Extract the [x, y] coordinate from the center of the cell holding the provided text.  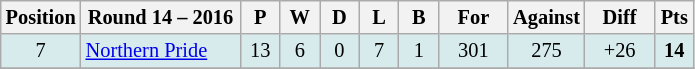
0 [340, 51]
Position [41, 17]
6 [300, 51]
Diff [620, 17]
W [300, 17]
Pts [674, 17]
1 [419, 51]
275 [546, 51]
B [419, 17]
D [340, 17]
+26 [620, 51]
Against [546, 17]
For [474, 17]
P [260, 17]
L [379, 17]
Round 14 – 2016 [161, 17]
14 [674, 51]
301 [474, 51]
13 [260, 51]
Northern Pride [161, 51]
